Scan for the cell matching the given text and deliver its (x, y) coordinate at center. 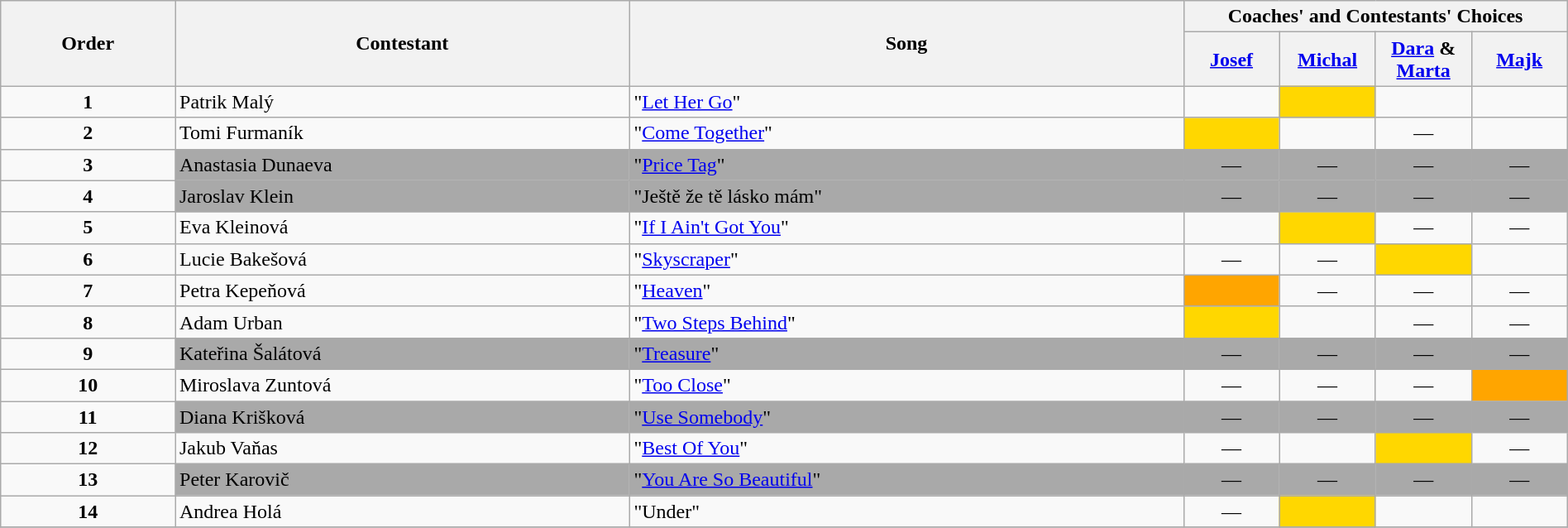
"Skyscraper" (906, 259)
Order (88, 43)
13 (88, 480)
"Use Somebody" (906, 416)
"Let Her Go" (906, 102)
Kateřina Šalátová (402, 353)
Patrik Malý (402, 102)
Contestant (402, 43)
Song (906, 43)
Jaroslav Klein (402, 196)
"If I Ain't Got You" (906, 228)
Coaches' and Contestants' Choices (1375, 17)
"You Are So Beautiful" (906, 480)
"Treasure" (906, 353)
"Heaven" (906, 290)
"Price Tag" (906, 165)
"Ještě že tě lásko mám" (906, 196)
11 (88, 416)
Miroslava Zuntová (402, 385)
9 (88, 353)
"Too Close" (906, 385)
6 (88, 259)
7 (88, 290)
Peter Karovič (402, 480)
10 (88, 385)
Petra Kepeňová (402, 290)
Anastasia Dunaeva (402, 165)
Adam Urban (402, 322)
Andrea Holá (402, 511)
"Best Of You" (906, 449)
Dara & Marta (1423, 60)
Jakub Vaňas (402, 449)
8 (88, 322)
12 (88, 449)
Lucie Bakešová (402, 259)
Diana Krišková (402, 416)
Michal (1327, 60)
1 (88, 102)
Majk (1519, 60)
Eva Kleinová (402, 228)
3 (88, 165)
"Under" (906, 511)
5 (88, 228)
4 (88, 196)
14 (88, 511)
"Come Together" (906, 133)
"Two Steps Behind" (906, 322)
2 (88, 133)
Tomi Furmaník (402, 133)
Josef (1231, 60)
